From the cell containing the given text, extract its center point as (x, y) coordinate. 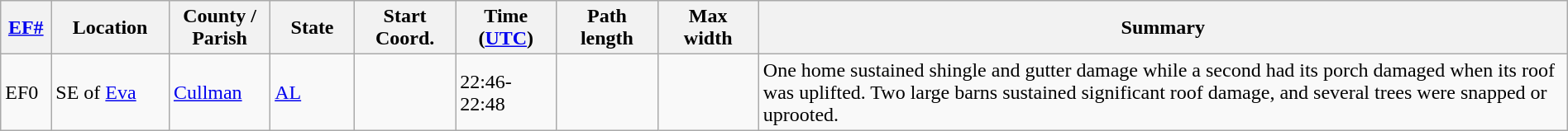
Summary (1163, 28)
Time (UTC) (506, 28)
State (313, 28)
AL (313, 92)
Start Coord. (404, 28)
SE of Eva (111, 92)
Location (111, 28)
County / Parish (219, 28)
Path length (607, 28)
22:46-22:48 (506, 92)
EF# (26, 28)
EF0 (26, 92)
Cullman (219, 92)
Max width (708, 28)
